Locate the cell with the specified text and output its (x, y) center coordinate. 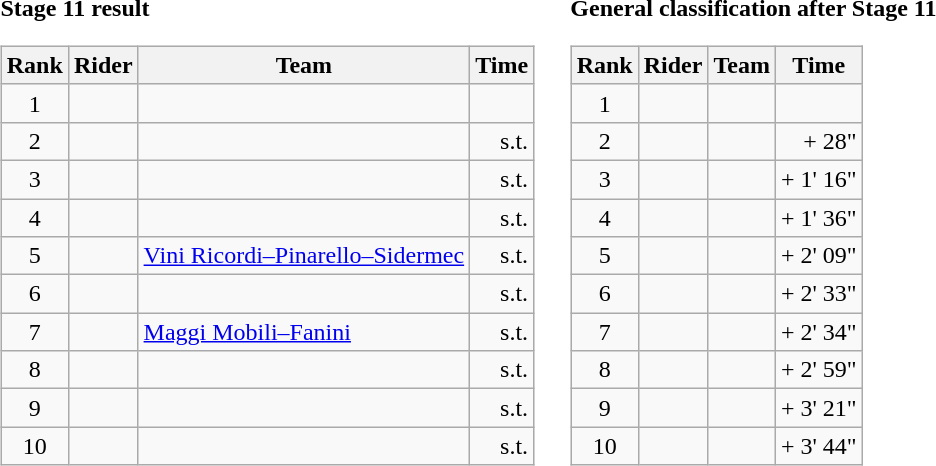
+ 2' 34" (818, 332)
+ 3' 44" (818, 446)
+ 2' 09" (818, 256)
Vini Ricordi–Pinarello–Sidermec (304, 256)
+ 1' 36" (818, 217)
+ 28" (818, 141)
+ 2' 33" (818, 294)
Maggi Mobili–Fanini (304, 332)
+ 2' 59" (818, 370)
+ 3' 21" (818, 408)
+ 1' 16" (818, 179)
